Output the (x, y) coordinate of the center of the cell containing the given text.  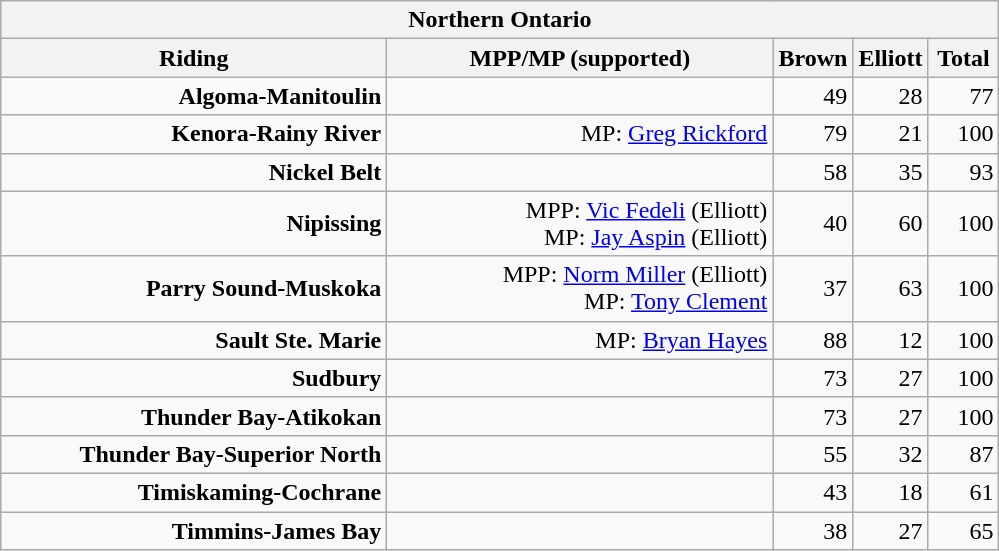
35 (890, 172)
Kenora-Rainy River (194, 134)
MPP/MP (supported) (580, 58)
Thunder Bay-Atikokan (194, 416)
88 (813, 340)
32 (890, 454)
Riding (194, 58)
49 (813, 96)
Elliott (890, 58)
Sudbury (194, 378)
93 (964, 172)
40 (813, 224)
21 (890, 134)
12 (890, 340)
58 (813, 172)
77 (964, 96)
87 (964, 454)
37 (813, 288)
65 (964, 531)
63 (890, 288)
60 (890, 224)
61 (964, 492)
79 (813, 134)
Nipissing (194, 224)
Brown (813, 58)
Algoma-Manitoulin (194, 96)
28 (890, 96)
55 (813, 454)
Timmins-James Bay (194, 531)
18 (890, 492)
MPP: Norm Miller (Elliott)MP: Tony Clement (580, 288)
43 (813, 492)
MPP: Vic Fedeli (Elliott)MP: Jay Aspin (Elliott) (580, 224)
38 (813, 531)
Nickel Belt (194, 172)
MP: Greg Rickford (580, 134)
Parry Sound-Muskoka (194, 288)
Sault Ste. Marie (194, 340)
MP: Bryan Hayes (580, 340)
Northern Ontario (500, 20)
Total (964, 58)
Timiskaming-Cochrane (194, 492)
Thunder Bay-Superior North (194, 454)
